Detect which cell encompasses the target text, then output its (x, y) center coordinate. 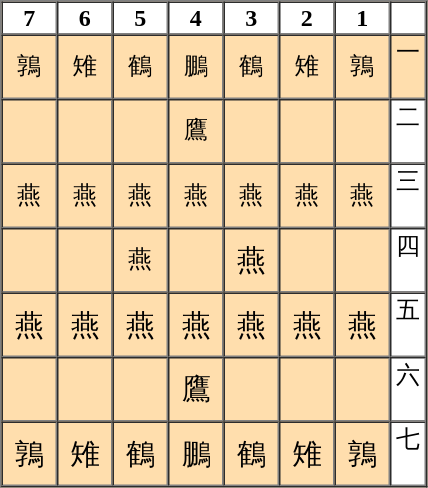
一 (408, 66)
7 (30, 18)
6 (85, 18)
2 (307, 18)
1 (362, 18)
5 (140, 18)
3 (252, 18)
六 (408, 389)
三 (408, 196)
七 (408, 454)
二 (408, 131)
五 (408, 324)
4 (196, 18)
四 (408, 260)
